Provide the (x, y) coordinate of the cell's center where the given text is located.  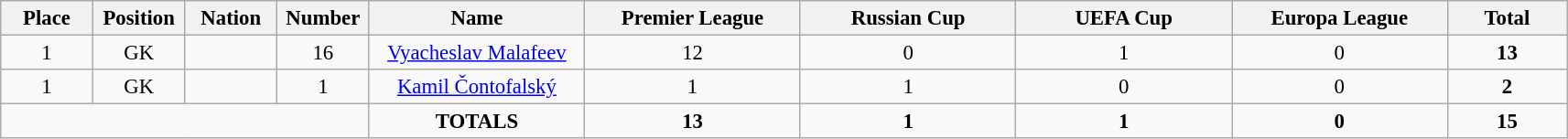
Europa League (1340, 18)
TOTALS (477, 122)
Kamil Čontofalský (477, 87)
15 (1507, 122)
Vyacheslav Malafeev (477, 53)
Total (1507, 18)
Place (48, 18)
Premier League (693, 18)
Number (324, 18)
12 (693, 53)
16 (324, 53)
Nation (231, 18)
Russian Cup (908, 18)
UEFA Cup (1124, 18)
2 (1507, 87)
Position (139, 18)
Name (477, 18)
